Identify which cell holds the provided text, then report its (X, Y) central coordinate. 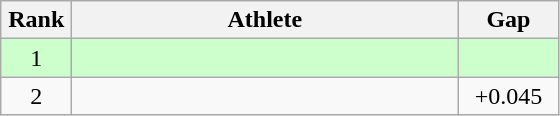
+0.045 (508, 96)
Gap (508, 20)
Rank (36, 20)
1 (36, 58)
Athlete (265, 20)
2 (36, 96)
